Return (x, y) of the center of cell containing provided text 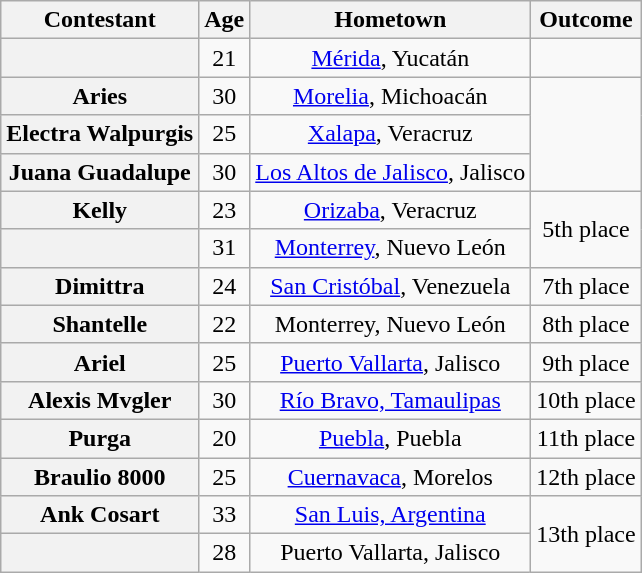
22 (224, 324)
12th place (586, 477)
Kelly (100, 210)
Morelia, Michoacán (390, 96)
13th place (586, 534)
31 (224, 248)
Orizaba, Veracruz (390, 210)
San Luis, Argentina (390, 515)
11th place (586, 438)
Puebla, Puebla (390, 438)
33 (224, 515)
Braulio 8000 (100, 477)
Xalapa, Veracruz (390, 134)
Cuernavaca, Morelos (390, 477)
Ank Cosart (100, 515)
28 (224, 553)
Purga (100, 438)
Mérida, Yucatán (390, 58)
Juana Guadalupe (100, 172)
Electra Walpurgis (100, 134)
23 (224, 210)
San Cristóbal, Venezuela (390, 286)
20 (224, 438)
24 (224, 286)
8th place (586, 324)
Hometown (390, 20)
Alexis Mvgler (100, 400)
Dimittra (100, 286)
Outcome (586, 20)
Shantelle (100, 324)
10th place (586, 400)
21 (224, 58)
Contestant (100, 20)
Aries (100, 96)
9th place (586, 362)
Age (224, 20)
5th place (586, 229)
Los Altos de Jalisco, Jalisco (390, 172)
Ariel (100, 362)
Río Bravo, Tamaulipas (390, 400)
7th place (586, 286)
